Pinpoint the cell where the given text exists, returning its (x, y) midpoint coordinate. 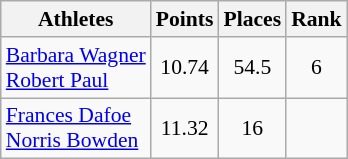
54.5 (252, 68)
Frances DafoeNorris Bowden (76, 128)
Barbara WagnerRobert Paul (76, 68)
Athletes (76, 19)
Places (252, 19)
6 (316, 68)
16 (252, 128)
11.32 (185, 128)
10.74 (185, 68)
Points (185, 19)
Rank (316, 19)
